Locate the cell with the specified text and output its (X, Y) center coordinate. 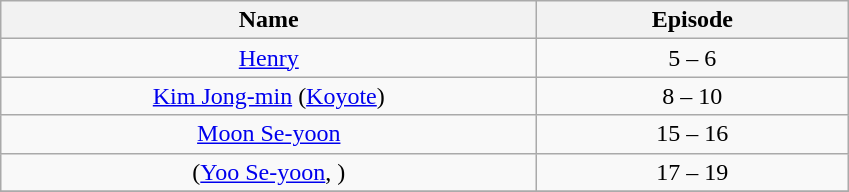
Kim Jong-min (Koyote) (269, 96)
Episode (692, 20)
15 – 16 (692, 134)
8 – 10 (692, 96)
5 – 6 (692, 58)
17 – 19 (692, 172)
(Yoo Se-yoon, ) (269, 172)
Name (269, 20)
Henry (269, 58)
Moon Se-yoon (269, 134)
